Output the [x, y] coordinate of the center of the cell containing the given text.  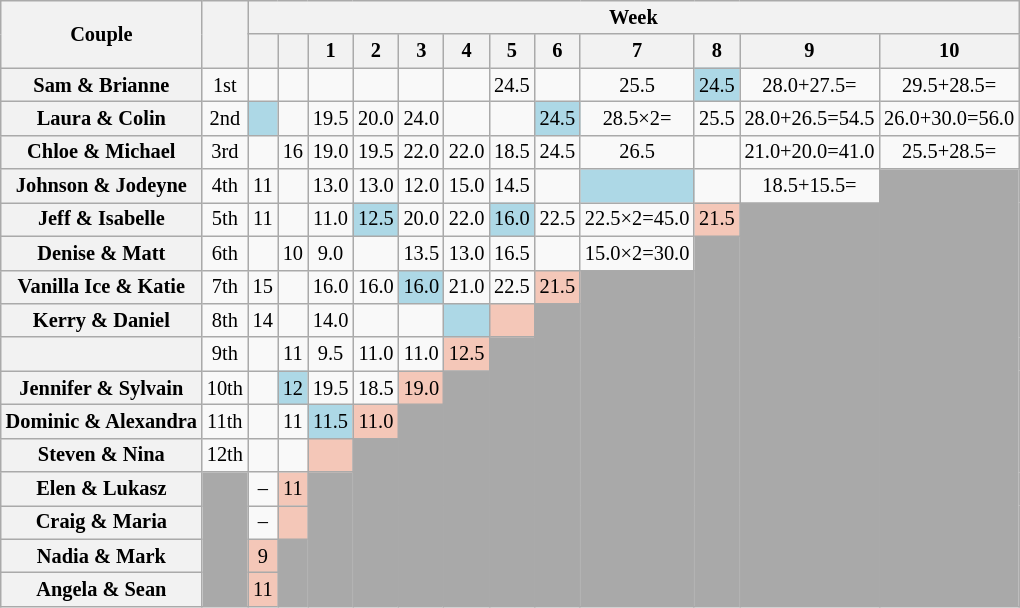
Vanilla Ice & Katie [102, 287]
9.5 [330, 354]
5 [512, 51]
Nadia & Mark [102, 556]
15 [263, 287]
8 [716, 51]
12th [225, 455]
4 [466, 51]
Johnson & Jodeyne [102, 186]
15.0 [466, 186]
28.5×2= [637, 118]
2 [376, 51]
3 [422, 51]
Laura & Colin [102, 118]
12 [293, 388]
7th [225, 287]
Jennifer & Sylvain [102, 388]
28.0+27.5= [810, 85]
12.0 [422, 186]
22.5×2=45.0 [637, 219]
16.5 [512, 253]
11th [225, 421]
Jeff & Isabelle [102, 219]
10th [225, 388]
13.5 [422, 253]
8th [225, 320]
Angela & Sean [102, 589]
21.0 [466, 287]
Couple [102, 34]
Dominic & Alexandra [102, 421]
5th [225, 219]
6 [558, 51]
2nd [225, 118]
Kerry & Daniel [102, 320]
Denise & Matt [102, 253]
15.0×2=30.0 [637, 253]
14.0 [330, 320]
16 [293, 152]
4th [225, 186]
Chloe & Michael [102, 152]
14 [263, 320]
9.0 [330, 253]
Sam & Brianne [102, 85]
18.5+15.5= [810, 186]
29.5+28.5= [949, 85]
Elen & Lukasz [102, 489]
11.5 [330, 421]
28.0+26.5=54.5 [810, 118]
1 [330, 51]
14.5 [512, 186]
7 [637, 51]
21.0+20.0=41.0 [810, 152]
24.0 [422, 118]
Week [634, 17]
25.5+28.5= [949, 152]
26.0+30.0=56.0 [949, 118]
Steven & Nina [102, 455]
26.5 [637, 152]
9th [225, 354]
Craig & Maria [102, 522]
1st [225, 85]
6th [225, 253]
3rd [225, 152]
